Extract the (x, y) coordinate from the center of the cell holding the provided text.  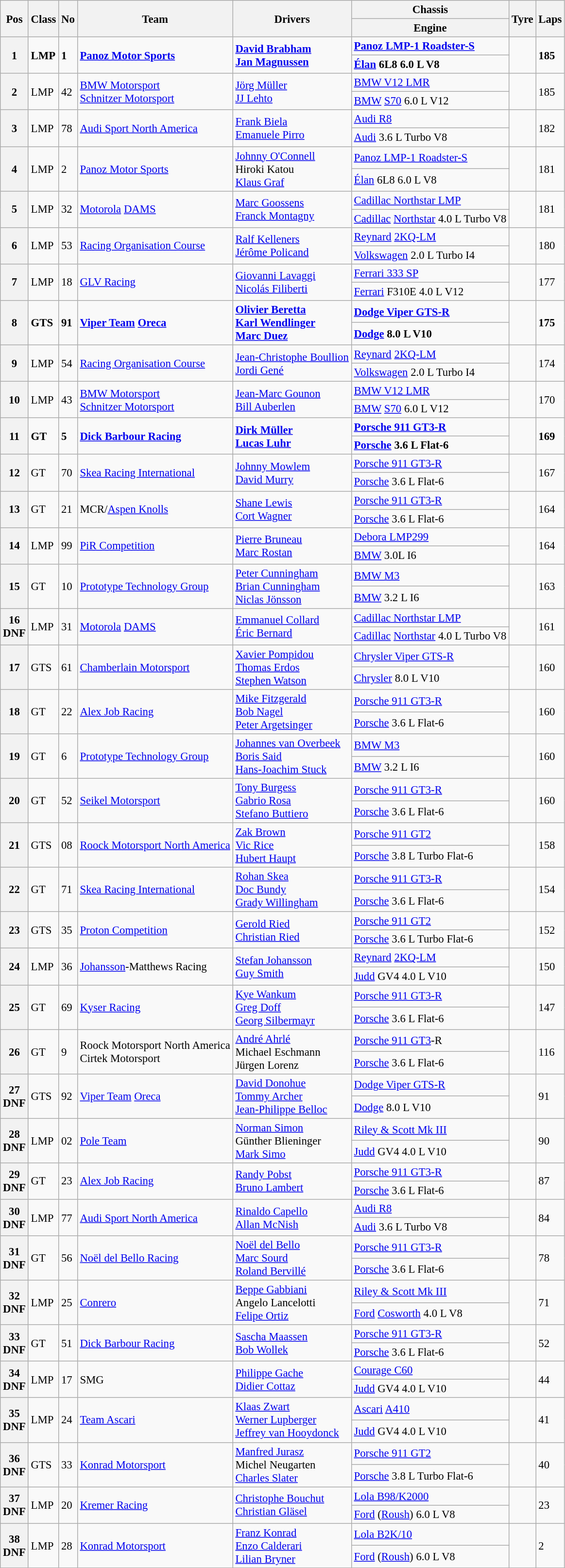
170 (550, 400)
43 (68, 400)
Ralf Kelleners Jérôme Policand (292, 246)
40 (550, 1465)
169 (550, 436)
BMW 3.0L I6 (430, 555)
Pos (15, 18)
38DNF (15, 1546)
Noël del Bello Racing (155, 1258)
180 (550, 246)
08 (68, 845)
175 (550, 323)
Randy Pobst Bruno Lambert (292, 1181)
Engine (430, 28)
Franz Konrad Enzo Calderari Lilian Bryner (292, 1546)
31 (68, 626)
Class (44, 18)
No (68, 18)
Xavier Pompidou Thomas Erdos Stephen Watson (292, 667)
David Donohue Tommy Archer Jean-Philippe Belloc (292, 1096)
Pole Team (155, 1141)
182 (550, 128)
51 (68, 1343)
Jörg Müller JJ Lehto (292, 91)
27DNF (15, 1096)
147 (550, 1007)
35DNF (15, 1420)
Tony Burgess Gabrio Rosa Stefano Buttiero (292, 801)
Laps (550, 18)
Klaas Zwart Werner Lupberger Jeffrey van Hooydonck (292, 1420)
Gerold Ried Christian Ried (292, 930)
Seikel Motorsport (155, 801)
44 (550, 1379)
Rohan Skea Doc Bundy Grady Willingham (292, 890)
Jean-Marc Gounon Bill Auberlen (292, 400)
02 (68, 1141)
87 (550, 1181)
Chrysler Viper GTS-R (430, 656)
Lola B2K/10 (430, 1534)
158 (550, 845)
28DNF (15, 1141)
152 (550, 930)
Kremer Racing (155, 1505)
32DNF (15, 1303)
150 (550, 966)
Norman Simon Günther Blieninger Mark Simo (292, 1141)
GLV Racing (155, 283)
36DNF (15, 1465)
7 (15, 283)
Conrero (155, 1303)
Drivers (292, 18)
Manfred Jurasz Michel Neugarten Charles Slater (292, 1465)
84 (550, 1218)
Emmanuel Collard Éric Bernard (292, 626)
Kye Wankum Greg Doff Georg Silbermayr (292, 1007)
Sascha Maassen Bob Wollek (292, 1343)
177 (550, 283)
Kyser Racing (155, 1007)
Rinaldo Capello Allan McNish (292, 1218)
Team (155, 18)
Shane Lewis Cort Wagner (292, 509)
Pierre Bruneau Marc Rostan (292, 546)
32 (68, 209)
PiR Competition (155, 546)
MCR/Aspen Knolls (155, 509)
Johannes van Overbeek Boris Said Hans-Joachim Stuck (292, 757)
Dirk Müller Lucas Luhr (292, 436)
31DNF (15, 1258)
26 (15, 1052)
Team Ascari (155, 1420)
Frank Biela Emanuele Pirro (292, 128)
61 (68, 667)
Marc Goossens Franck Montagny (292, 209)
14 (15, 546)
Johansson-Matthews Racing (155, 966)
33 (68, 1465)
Zak Brown Vic Rice Hubert Haupt (292, 845)
David Brabham Jan Magnussen (292, 55)
Roock Motorsport North America Cirtek Motorsport (155, 1052)
16DNF (15, 626)
54 (68, 363)
Johnny Mowlem David Murry (292, 473)
15 (15, 587)
Proton Competition (155, 930)
Porsche 3.6 L Turbo Flat-6 (430, 940)
Ferrari F310E 4.0 L V12 (430, 291)
92 (68, 1096)
163 (550, 587)
36 (68, 966)
11 (15, 436)
77 (68, 1218)
Chrysler 8.0 L V10 (430, 678)
99 (68, 546)
161 (550, 626)
Ford Cosworth 4.0 L V8 (430, 1314)
29DNF (15, 1181)
Mike Fitzgerald Bob Nagel Peter Argetsinger (292, 712)
Chassis (430, 10)
Giovanni Lavaggi Nicolás Filiberti (292, 283)
3 (15, 128)
30DNF (15, 1218)
SMG (155, 1379)
Johnny O'Connell Hiroki Katou Klaus Graf (292, 169)
Courage C60 (430, 1370)
Ascari A410 (430, 1409)
37DNF (15, 1505)
Peter Cunningham Brian Cunningham Niclas Jönsson (292, 587)
35 (68, 930)
116 (550, 1052)
Tyre (523, 18)
167 (550, 473)
70 (68, 473)
Ferrari 333 SP (430, 273)
Lola B98/K2000 (430, 1496)
12 (15, 473)
Philippe Gache Didier Cottaz (292, 1379)
33DNF (15, 1343)
Roock Motorsport North America (155, 845)
Beppe Gabbiani Angelo Lancelotti Felipe Ortiz (292, 1303)
Jean-Christophe Boullion Jordi Gené (292, 363)
Chamberlain Motorsport (155, 667)
90 (550, 1141)
69 (68, 1007)
42 (68, 91)
34DNF (15, 1379)
56 (68, 1258)
19 (15, 757)
Olivier Beretta Karl Wendlinger Marc Duez (292, 323)
13 (15, 509)
8 (15, 323)
André Ahrlé Michael Eschmann Jürgen Lorenz (292, 1052)
154 (550, 890)
Christophe Bouchut Christian Gläsel (292, 1505)
53 (68, 246)
41 (550, 1420)
Debora LMP299 (430, 537)
28 (68, 1546)
174 (550, 363)
Noël del Bello Marc Sourd Roland Bervillé (292, 1258)
Stefan Johansson Guy Smith (292, 966)
4 (15, 169)
